Extract the (x, y) coordinate from the center of the cell holding the provided text.  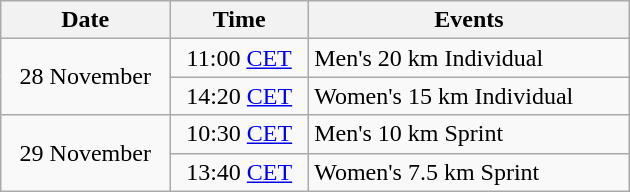
10:30 CET (240, 134)
14:20 CET (240, 96)
Women's 15 km Individual (470, 96)
28 November (86, 77)
29 November (86, 153)
Events (470, 20)
Date (86, 20)
13:40 CET (240, 172)
11:00 CET (240, 58)
Men's 10 km Sprint (470, 134)
Men's 20 km Individual (470, 58)
Time (240, 20)
Women's 7.5 km Sprint (470, 172)
